Determine the (x, y) coordinate at the center of the cell enclosing the given text.  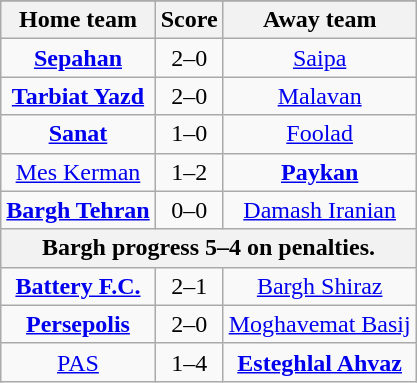
Sepahan (78, 58)
PAS (78, 362)
Paykan (320, 172)
0–0 (189, 210)
2–1 (189, 286)
Bargh Shiraz (320, 286)
Sanat (78, 134)
Bargh progress 5–4 on penalties. (208, 248)
Saipa (320, 58)
Damash Iranian (320, 210)
Esteghlal Ahvaz (320, 362)
Bargh Tehran (78, 210)
1–2 (189, 172)
Malavan (320, 96)
Moghavemat Basij (320, 324)
Battery F.C. (78, 286)
Home team (78, 20)
Mes Kerman (78, 172)
1–4 (189, 362)
Tarbiat Yazd (78, 96)
Score (189, 20)
Persepolis (78, 324)
1–0 (189, 134)
Away team (320, 20)
Foolad (320, 134)
